For the text-containing cell, return its midpoint in (x, y) coordinate format. 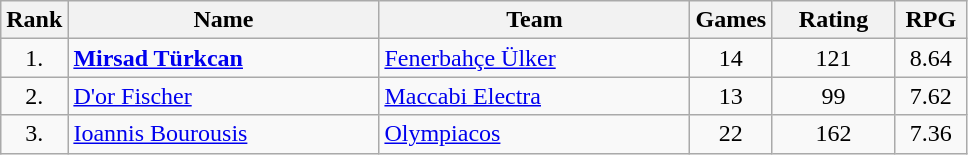
Olympiacos (534, 134)
7.62 (930, 96)
3. (34, 134)
13 (731, 96)
99 (834, 96)
Games (731, 20)
2. (34, 96)
Name (224, 20)
8.64 (930, 58)
14 (731, 58)
RPG (930, 20)
7.36 (930, 134)
Team (534, 20)
Rating (834, 20)
1. (34, 58)
Mirsad Türkcan (224, 58)
162 (834, 134)
Rank (34, 20)
Ioannis Bourousis (224, 134)
D'or Fischer (224, 96)
22 (731, 134)
121 (834, 58)
Maccabi Electra (534, 96)
Fenerbahçe Ülker (534, 58)
